Pinpoint the cell where the given text exists, returning its [X, Y] midpoint coordinate. 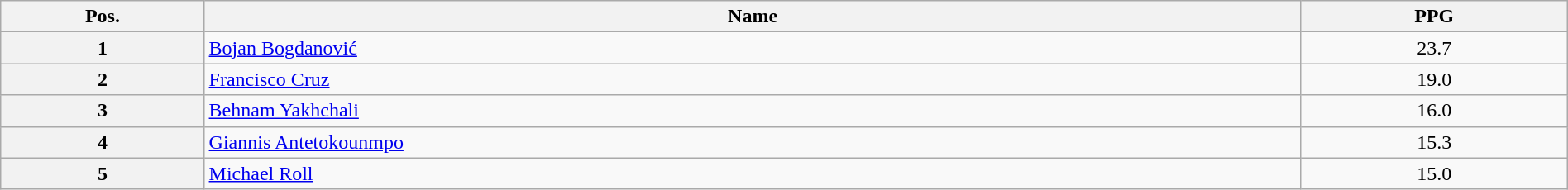
2 [103, 79]
15.0 [1434, 173]
Pos. [103, 17]
Francisco Cruz [753, 79]
16.0 [1434, 111]
PPG [1434, 17]
1 [103, 48]
15.3 [1434, 142]
5 [103, 173]
Name [753, 17]
Michael Roll [753, 173]
23.7 [1434, 48]
Giannis Antetokounmpo [753, 142]
Bojan Bogdanović [753, 48]
19.0 [1434, 79]
Behnam Yakhchali [753, 111]
3 [103, 111]
4 [103, 142]
